Detect which cell encompasses the target text, then output its [X, Y] center coordinate. 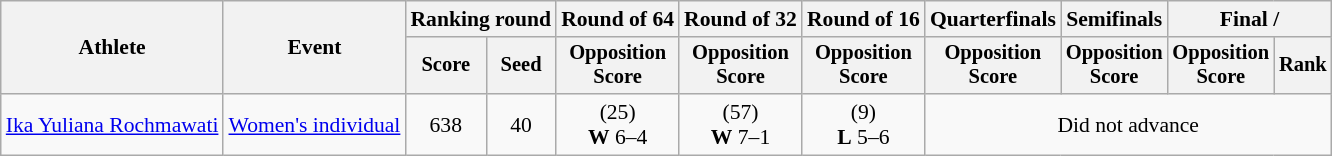
Women's individual [314, 124]
Athlete [112, 48]
Did not advance [1128, 124]
(57) W 7–1 [740, 124]
Round of 32 [740, 19]
Rank [1303, 66]
(25) W 6–4 [618, 124]
Seed [521, 66]
Round of 64 [618, 19]
Semifinals [1114, 19]
Quarterfinals [993, 19]
Final / [1249, 19]
Round of 16 [864, 19]
638 [446, 124]
40 [521, 124]
Score [446, 66]
(9) L 5–6 [864, 124]
Ika Yuliana Rochmawati [112, 124]
Ranking round [480, 19]
Event [314, 48]
